Pinpoint the cell where the given text exists, returning its (X, Y) midpoint coordinate. 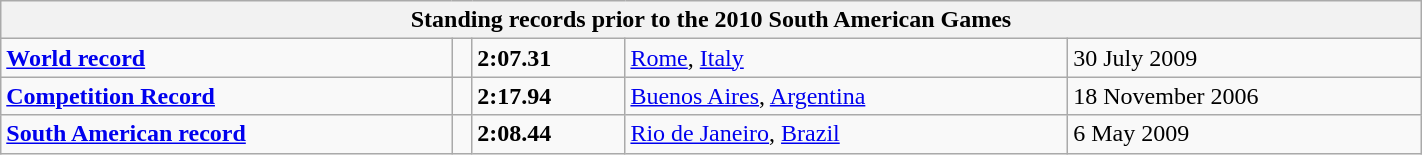
2:08.44 (548, 134)
Rio de Janeiro, Brazil (846, 134)
Competition Record (226, 96)
2:17.94 (548, 96)
6 May 2009 (1245, 134)
World record (226, 58)
30 July 2009 (1245, 58)
Standing records prior to the 2010 South American Games (711, 20)
Rome, Italy (846, 58)
2:07.31 (548, 58)
South American record (226, 134)
Buenos Aires, Argentina (846, 96)
18 November 2006 (1245, 96)
